Provide the (x, y) coordinate of the cell's center where the given text is located.  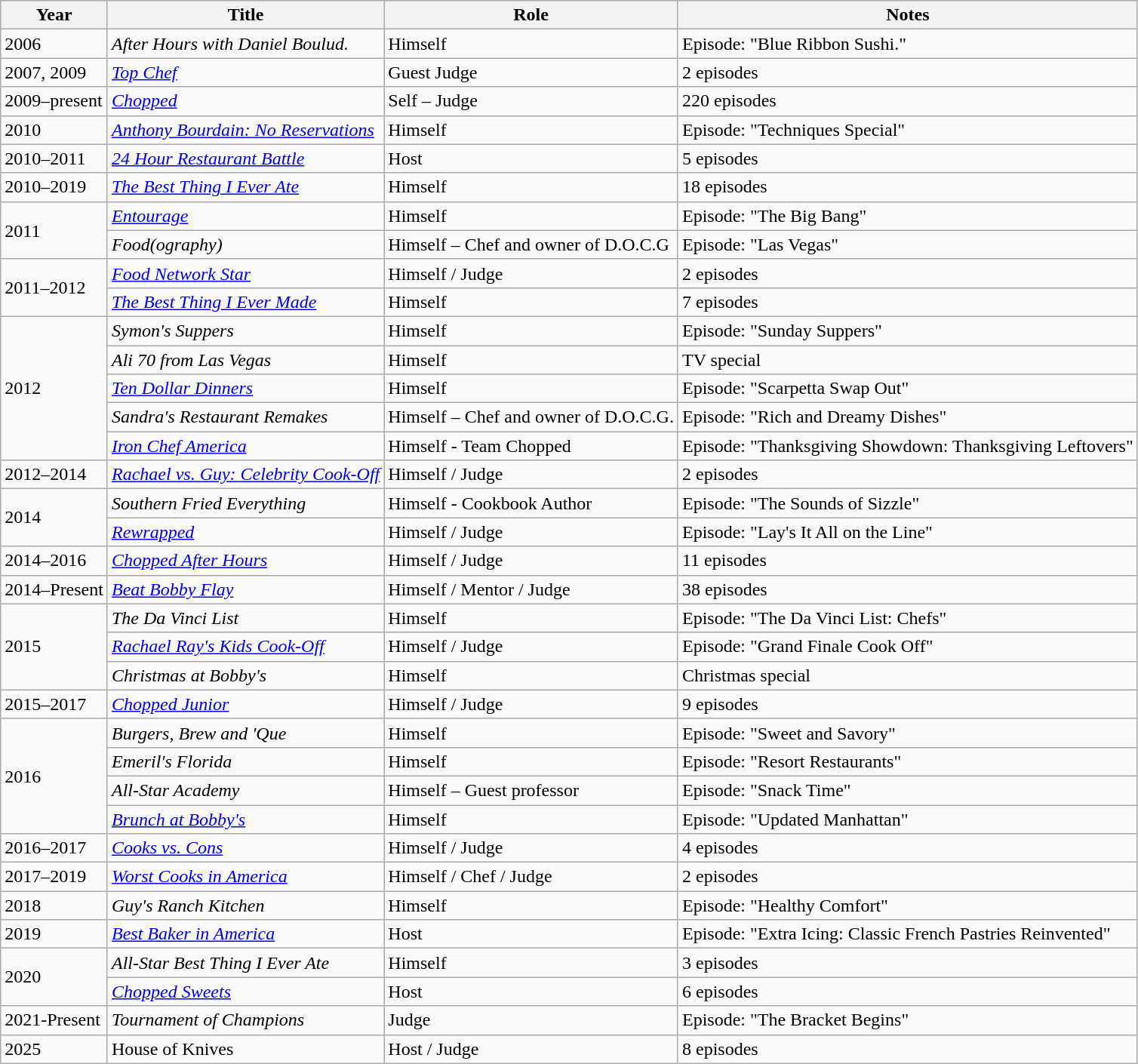
Himself - Team Chopped (531, 446)
The Best Thing I Ever Ate (245, 187)
Role (531, 15)
Guest Judge (531, 72)
2014–Present (54, 589)
All-Star Best Thing I Ever Ate (245, 963)
Tournament of Champions (245, 1020)
2007, 2009 (54, 72)
Chopped After Hours (245, 561)
6 episodes (907, 992)
2017–2019 (54, 877)
Episode: "Healthy Comfort" (907, 906)
2012–2014 (54, 475)
Episode: "Sweet and Savory" (907, 733)
2011–2012 (54, 288)
Himself / Mentor / Judge (531, 589)
Guy's Ranch Kitchen (245, 906)
7 episodes (907, 302)
Beat Bobby Flay (245, 589)
24 Hour Restaurant Battle (245, 158)
3 episodes (907, 963)
2015 (54, 647)
Episode: "Rich and Dreamy Dishes" (907, 417)
8 episodes (907, 1049)
All-Star Academy (245, 790)
Sandra's Restaurant Remakes (245, 417)
Judge (531, 1020)
Notes (907, 15)
18 episodes (907, 187)
The Da Vinci List (245, 618)
Episode: "Resort Restaurants" (907, 761)
Episode: "Snack Time" (907, 790)
Title (245, 15)
5 episodes (907, 158)
Anthony Bourdain: No Reservations (245, 130)
Episode: "Thanksgiving Showdown: Thanksgiving Leftovers" (907, 446)
Episode: "Scarpetta Swap Out" (907, 389)
Episode: "Grand Finale Cook Off" (907, 647)
220 episodes (907, 101)
Episode: "The Da Vinci List: Chefs" (907, 618)
Rachael vs. Guy: Celebrity Cook-Off (245, 475)
Burgers, Brew and 'Que (245, 733)
Food Network Star (245, 273)
2015–2017 (54, 704)
Himself – Chef and owner of D.O.C.G (531, 244)
Chopped Junior (245, 704)
Episode: "Techniques Special" (907, 130)
11 episodes (907, 561)
9 episodes (907, 704)
Himself – Guest professor (531, 790)
Iron Chef America (245, 446)
Christmas special (907, 675)
TV special (907, 360)
2012 (54, 388)
Episode: "Blue Ribbon Sushi." (907, 44)
Chopped (245, 101)
38 episodes (907, 589)
2018 (54, 906)
2014 (54, 518)
Worst Cooks in America (245, 877)
Himself / Chef / Judge (531, 877)
2010–2011 (54, 158)
Episode: "The Bracket Begins" (907, 1020)
Top Chef (245, 72)
2020 (54, 977)
Christmas at Bobby's (245, 675)
Host / Judge (531, 1049)
Chopped Sweets (245, 992)
2010–2019 (54, 187)
2021-Present (54, 1020)
Episode: "Lay's It All on the Line" (907, 532)
Himself - Cookbook Author (531, 503)
Entourage (245, 216)
House of Knives (245, 1049)
Ali 70 from Las Vegas (245, 360)
Brunch at Bobby's (245, 819)
2010 (54, 130)
Episode: "Sunday Suppers" (907, 331)
Episode: "The Sounds of Sizzle" (907, 503)
2019 (54, 934)
Emeril's Florida (245, 761)
Rachael Ray's Kids Cook-Off (245, 647)
2016–2017 (54, 848)
Episode: "Updated Manhattan" (907, 819)
Food(ography) (245, 244)
Self – Judge (531, 101)
Episode: "Extra Icing: Classic French Pastries Reinvented" (907, 934)
2025 (54, 1049)
Cooks vs. Cons (245, 848)
2016 (54, 776)
Himself – Chef and owner of D.O.C.G. (531, 417)
2014–2016 (54, 561)
2009–present (54, 101)
4 episodes (907, 848)
The Best Thing I Ever Made (245, 302)
Year (54, 15)
Symon's Suppers (245, 331)
2011 (54, 230)
Ten Dollar Dinners (245, 389)
Rewrapped (245, 532)
Southern Fried Everything (245, 503)
Episode: "Las Vegas" (907, 244)
2006 (54, 44)
Episode: "The Big Bang" (907, 216)
After Hours with Daniel Boulud. (245, 44)
Best Baker in America (245, 934)
